Identify which cell holds the provided text, then report its (x, y) central coordinate. 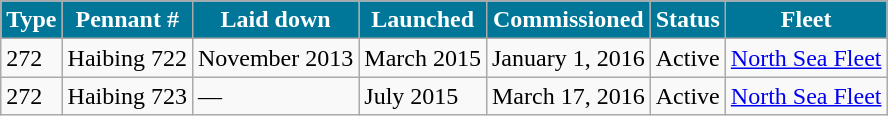
Type (32, 20)
July 2015 (423, 96)
March 17, 2016 (568, 96)
Status (688, 20)
Laid down (275, 20)
Launched (423, 20)
November 2013 (275, 58)
Commissioned (568, 20)
Haibing 723 (127, 96)
— (275, 96)
Haibing 722 (127, 58)
January 1, 2016 (568, 58)
March 2015 (423, 58)
Fleet (806, 20)
Pennant # (127, 20)
